Provide the (X, Y) coordinate of the cell's center where the given text is located.  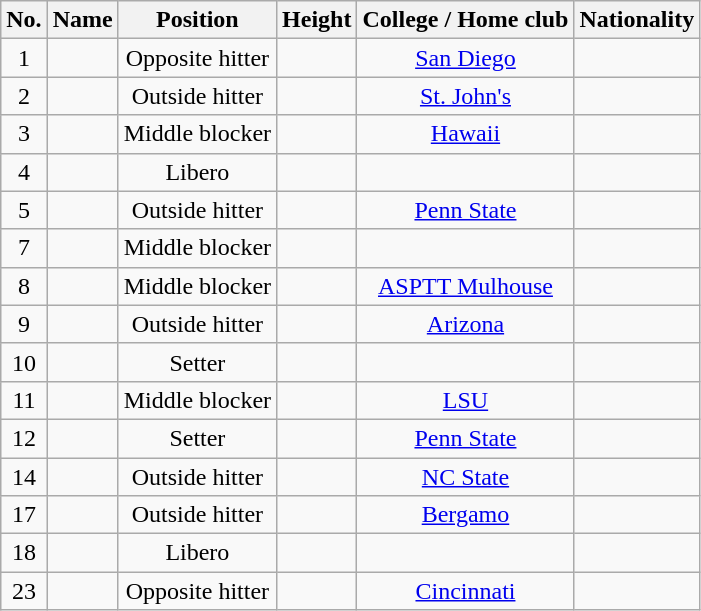
2 (24, 96)
Height (317, 20)
Hawaii (466, 134)
12 (24, 438)
5 (24, 210)
23 (24, 591)
ASPTT Mulhouse (466, 286)
4 (24, 172)
9 (24, 324)
8 (24, 286)
10 (24, 362)
St. John's (466, 96)
Nationality (637, 20)
NC State (466, 477)
Cincinnati (466, 591)
17 (24, 515)
No. (24, 20)
College / Home club (466, 20)
3 (24, 134)
Name (82, 20)
Position (197, 20)
7 (24, 248)
San Diego (466, 58)
18 (24, 553)
Bergamo (466, 515)
LSU (466, 400)
14 (24, 477)
Arizona (466, 324)
1 (24, 58)
11 (24, 400)
